Scan for the cell matching the given text and deliver its [x, y] coordinate at center. 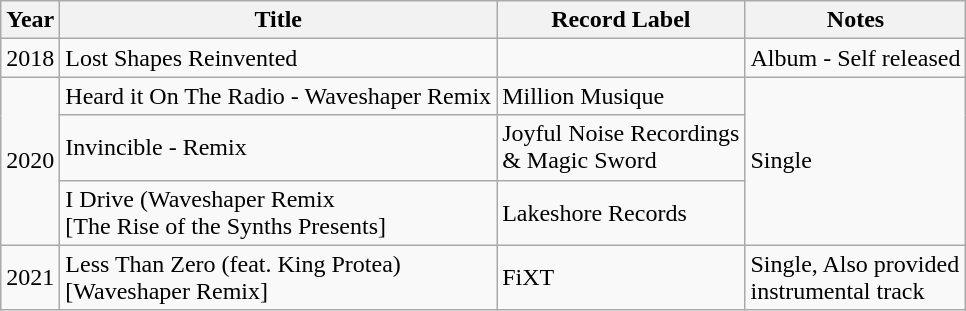
Lakeshore Records [621, 212]
Record Label [621, 20]
Invincible - Remix [278, 148]
Less Than Zero (feat. King Protea)[Waveshaper Remix] [278, 278]
Joyful Noise Recordings& Magic Sword [621, 148]
Heard it On The Radio - Waveshaper Remix [278, 96]
Notes [856, 20]
Lost Shapes Reinvented [278, 58]
Million Musique [621, 96]
Single, Also providedinstrumental track [856, 278]
Single [856, 161]
Title [278, 20]
Year [30, 20]
Album - Self released [856, 58]
2018 [30, 58]
2020 [30, 161]
I Drive (Waveshaper Remix[The Rise of the Synths Presents] [278, 212]
2021 [30, 278]
FiXT [621, 278]
